Capture the cell that displays the provided text and extract its (X, Y) central coordinate. 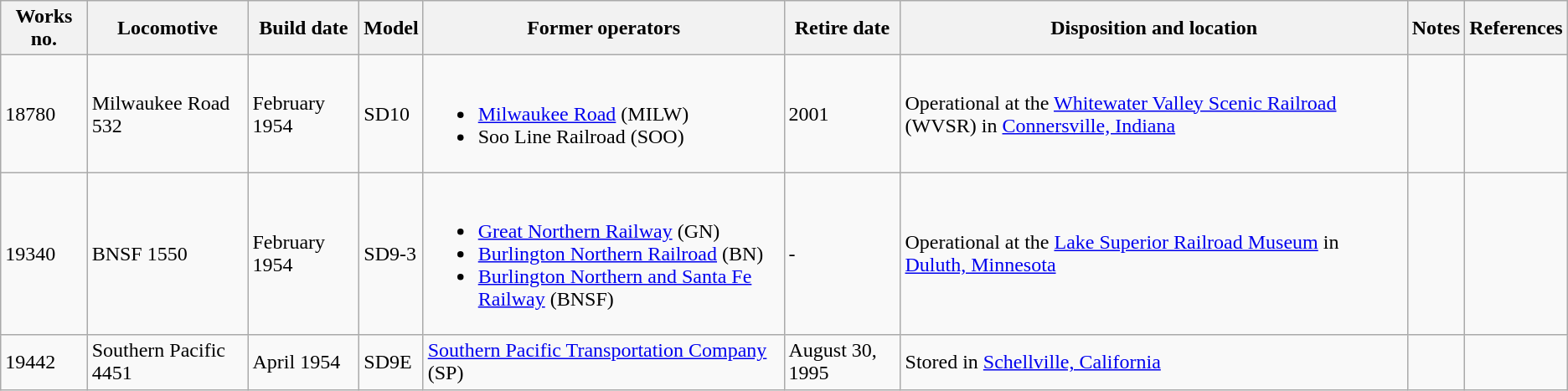
19340 (44, 254)
Stored in Schellville, California (1154, 362)
Milwaukee Road 532 (168, 114)
References (1516, 28)
August 30, 1995 (843, 362)
- (843, 254)
Southern Pacific Transportation Company (SP) (603, 362)
BNSF 1550 (168, 254)
Works no. (44, 28)
April 1954 (303, 362)
SD9E (391, 362)
Locomotive (168, 28)
Former operators (603, 28)
Great Northern Railway (GN)Burlington Northern Railroad (BN)Burlington Northern and Santa Fe Railway (BNSF) (603, 254)
Notes (1436, 28)
Operational at the Lake Superior Railroad Museum in Duluth, Minnesota (1154, 254)
SD10 (391, 114)
18780 (44, 114)
Operational at the Whitewater Valley Scenic Railroad (WVSR) in Connersville, Indiana (1154, 114)
19442 (44, 362)
Model (391, 28)
2001 (843, 114)
SD9-3 (391, 254)
Retire date (843, 28)
Milwaukee Road (MILW)Soo Line Railroad (SOO) (603, 114)
Disposition and location (1154, 28)
Build date (303, 28)
Southern Pacific 4451 (168, 362)
